Detect which cell encompasses the target text, then output its (x, y) center coordinate. 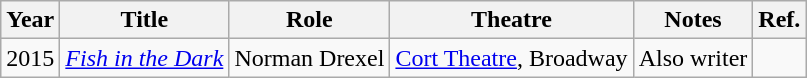
Title (144, 20)
Cort Theatre, Broadway (512, 58)
Theatre (512, 20)
Notes (693, 20)
Fish in the Dark (144, 58)
Year (30, 20)
Ref. (780, 20)
Also writer (693, 58)
2015 (30, 58)
Norman Drexel (310, 58)
Role (310, 20)
